Search for the cell housing the specified text and yield its (x, y) center coordinate. 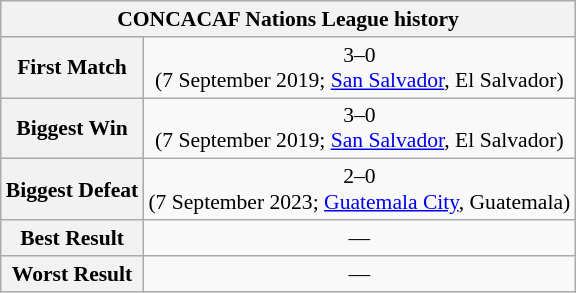
Biggest Win (72, 128)
First Match (72, 68)
Worst Result (72, 274)
2–0 (7 September 2023; Guatemala City, Guatemala) (359, 190)
CONCACAF Nations League history (288, 19)
Biggest Defeat (72, 190)
Best Result (72, 238)
